Scan for the cell matching the given text and deliver its [X, Y] coordinate at center. 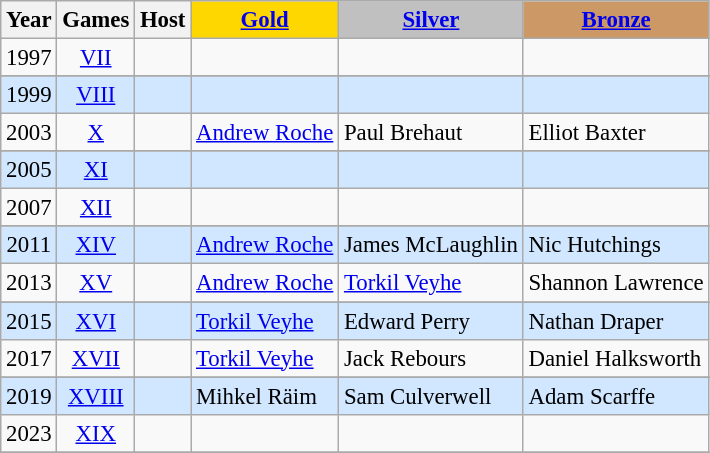
Elliot Baxter [616, 133]
Adam Scarffe [616, 396]
2019 [29, 396]
Mihkel Räim [265, 396]
2023 [29, 433]
Jack Rebours [432, 358]
Daniel Halksworth [616, 358]
Shannon Lawrence [616, 283]
1999 [29, 95]
2017 [29, 358]
2015 [29, 321]
XI [96, 170]
X [96, 133]
XVII [96, 358]
Silver [432, 20]
Host [163, 20]
1997 [29, 58]
2013 [29, 283]
Sam Culverwell [432, 396]
VII [96, 58]
2011 [29, 245]
XII [96, 208]
Year [29, 20]
VIII [96, 95]
Edward Perry [432, 321]
Gold [265, 20]
Paul Brehaut [432, 133]
Nathan Draper [616, 321]
James McLaughlin [432, 245]
XIX [96, 433]
XVIII [96, 396]
XV [96, 283]
2003 [29, 133]
XIV [96, 245]
XVI [96, 321]
Games [96, 20]
Bronze [616, 20]
2005 [29, 170]
Nic Hutchings [616, 245]
2007 [29, 208]
